Output the [x, y] coordinate of the center of the cell containing the given text.  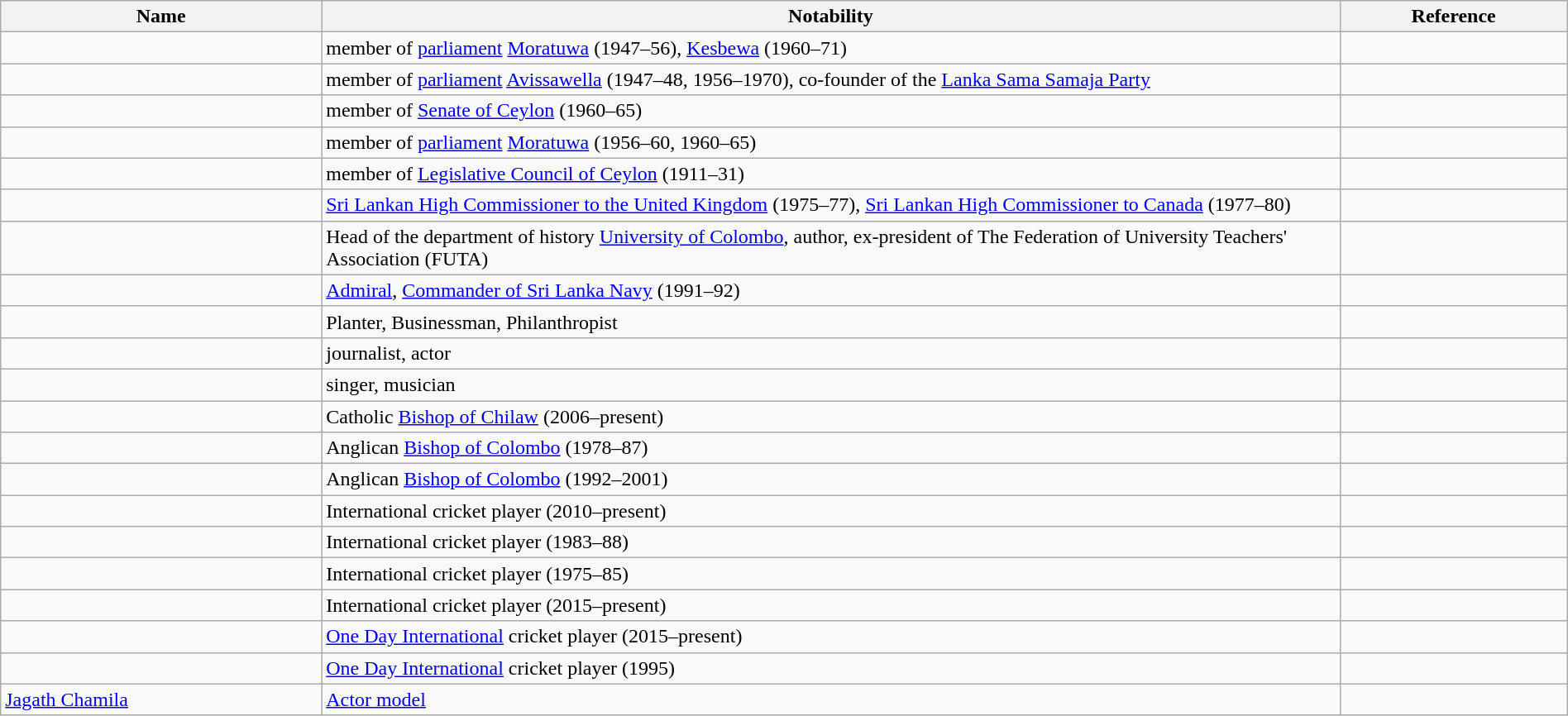
Name [161, 17]
Anglican Bishop of Colombo (1978–87) [830, 448]
journalist, actor [830, 353]
Actor model [830, 699]
member of Legislative Council of Ceylon (1911–31) [830, 174]
One Day International cricket player (1995) [830, 668]
One Day International cricket player (2015–present) [830, 637]
Sri Lankan High Commissioner to the United Kingdom (1975–77), Sri Lankan High Commissioner to Canada (1977–80) [830, 205]
member of Senate of Ceylon (1960–65) [830, 111]
Notability [830, 17]
International cricket player (1983–88) [830, 542]
Reference [1454, 17]
Admiral, Commander of Sri Lanka Navy (1991–92) [830, 290]
Jagath Chamila [161, 699]
singer, musician [830, 384]
member of parliament Moratuwa (1956–60, 1960–65) [830, 142]
member of parliament Avissawella (1947–48, 1956–1970), co-founder of the Lanka Sama Samaja Party [830, 79]
Planter, Businessman, Philanthropist [830, 322]
International cricket player (2010–present) [830, 511]
member of parliament Moratuwa (1947–56), Kesbewa (1960–71) [830, 48]
International cricket player (1975–85) [830, 574]
Catholic Bishop of Chilaw (2006–present) [830, 416]
Anglican Bishop of Colombo (1992–2001) [830, 480]
International cricket player (2015–present) [830, 605]
Head of the department of history University of Colombo, author, ex-president of The Federation of University Teachers' Association (FUTA) [830, 248]
